Return (X, Y) of the center of cell containing provided text 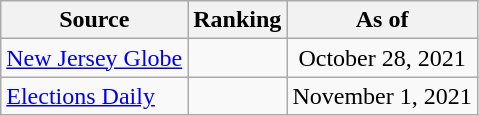
As of (382, 20)
Source (94, 20)
November 1, 2021 (382, 96)
Elections Daily (94, 96)
October 28, 2021 (382, 58)
Ranking (238, 20)
New Jersey Globe (94, 58)
